Determine the [X, Y] coordinate at the center of the cell enclosing the given text.  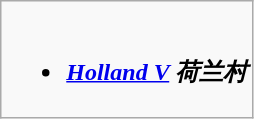
Holland V 荷兰村 [127, 60]
